Detect which cell encompasses the target text, then output its [x, y] center coordinate. 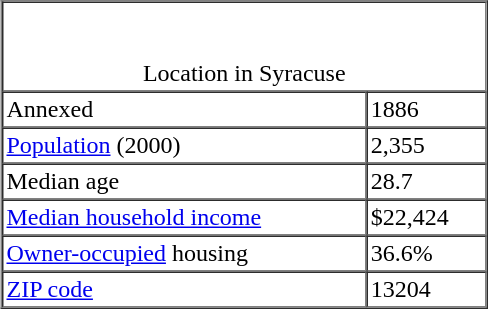
Median age [184, 182]
1886 [426, 110]
Median household income [184, 218]
28.7 [426, 182]
36.6% [426, 254]
Population (2000) [184, 146]
2,355 [426, 146]
ZIP code [184, 290]
13204 [426, 290]
Location in Syracuse [244, 47]
Owner-occupied housing [184, 254]
Annexed [184, 110]
$22,424 [426, 218]
